Find where the given text appears and provide that cell's center as [x, y] coordinate. 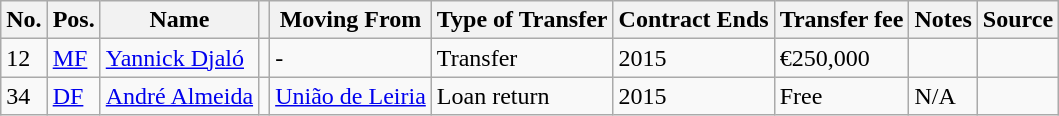
No. [24, 20]
€250,000 [842, 58]
União de Leiria [351, 96]
MF [74, 58]
Yannick Djaló [179, 58]
34 [24, 96]
Contract Ends [694, 20]
N/A [943, 96]
Moving From [351, 20]
Free [842, 96]
Loan return [522, 96]
Type of Transfer [522, 20]
Source [1018, 20]
Name [179, 20]
Transfer fee [842, 20]
Notes [943, 20]
DF [74, 96]
André Almeida [179, 96]
- [351, 58]
12 [24, 58]
Transfer [522, 58]
Pos. [74, 20]
